Pinpoint the cell where the given text exists, returning its [x, y] midpoint coordinate. 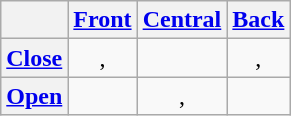
Open [34, 96]
Close [34, 58]
Front [102, 20]
Back [258, 20]
Central [182, 20]
